Pinpoint the cell where the given text exists, returning its [X, Y] midpoint coordinate. 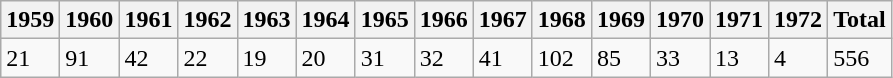
1971 [740, 20]
33 [680, 58]
19 [266, 58]
1965 [384, 20]
13 [740, 58]
1972 [798, 20]
31 [384, 58]
21 [30, 58]
91 [90, 58]
42 [148, 58]
41 [502, 58]
Total [860, 20]
4 [798, 58]
1963 [266, 20]
1961 [148, 20]
556 [860, 58]
1959 [30, 20]
1964 [326, 20]
1970 [680, 20]
1968 [562, 20]
102 [562, 58]
85 [620, 58]
1969 [620, 20]
22 [208, 58]
32 [444, 58]
1960 [90, 20]
1962 [208, 20]
1967 [502, 20]
1966 [444, 20]
20 [326, 58]
